Return the (X, Y) coordinate for the center point of the cell that contains the specified text.  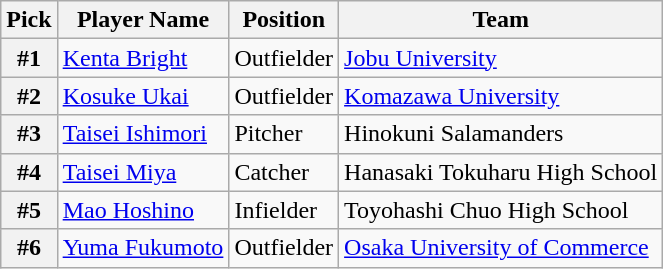
#1 (29, 58)
Player Name (143, 20)
Pitcher (284, 134)
Infielder (284, 210)
Hanasaki Tokuharu High School (501, 172)
Toyohashi Chuo High School (501, 210)
Mao Hoshino (143, 210)
Kenta Bright (143, 58)
Team (501, 20)
Catcher (284, 172)
Hinokuni Salamanders (501, 134)
#2 (29, 96)
#5 (29, 210)
Pick (29, 20)
Yuma Fukumoto (143, 248)
Osaka University of Commerce (501, 248)
#3 (29, 134)
Jobu University (501, 58)
Taisei Miya (143, 172)
Position (284, 20)
Komazawa University (501, 96)
#4 (29, 172)
Kosuke Ukai (143, 96)
Taisei Ishimori (143, 134)
#6 (29, 248)
